From the cell containing the given text, extract its center point as [X, Y] coordinate. 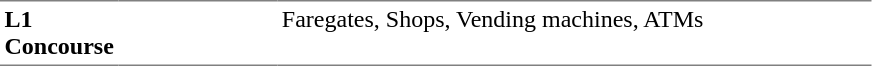
Faregates, Shops, Vending machines, ATMs [574, 33]
L1Concourse [59, 33]
